Locate the cell with the specified text and output its (x, y) center coordinate. 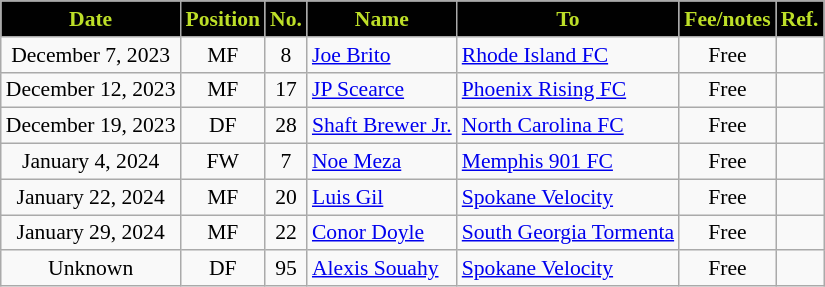
January 4, 2024 (91, 162)
South Georgia Tormenta (568, 233)
JP Scearce (382, 90)
December 7, 2023 (91, 55)
Ref. (800, 19)
Memphis 901 FC (568, 162)
22 (286, 233)
Name (382, 19)
20 (286, 197)
28 (286, 126)
January 29, 2024 (91, 233)
Unknown (91, 269)
8 (286, 55)
17 (286, 90)
95 (286, 269)
7 (286, 162)
December 19, 2023 (91, 126)
North Carolina FC (568, 126)
To (568, 19)
Conor Doyle (382, 233)
Joe Brito (382, 55)
Rhode Island FC (568, 55)
Luis Gil (382, 197)
Date (91, 19)
Noe Meza (382, 162)
January 22, 2024 (91, 197)
Alexis Souahy (382, 269)
Position (223, 19)
FW (223, 162)
December 12, 2023 (91, 90)
Phoenix Rising FC (568, 90)
Shaft Brewer Jr. (382, 126)
Fee/notes (727, 19)
No. (286, 19)
